Pinpoint the cell where the given text exists, returning its [X, Y] midpoint coordinate. 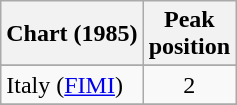
Italy (FIMI) [72, 85]
2 [189, 85]
Peakposition [189, 34]
Chart (1985) [72, 34]
